Provide the (X, Y) coordinate of the cell's center where the given text is located.  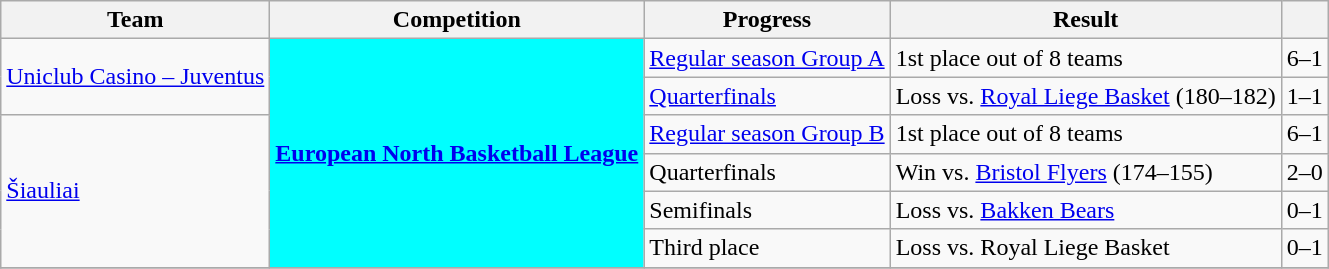
1–1 (1304, 96)
Uniclub Casino – Juventus (136, 77)
Third place (767, 248)
Competition (457, 20)
Progress (767, 20)
Šiauliai (136, 191)
Regular season Group A (767, 58)
Loss vs. Bakken Bears (1086, 210)
Semifinals (767, 210)
2–0 (1304, 172)
Team (136, 20)
Loss vs. Royal Liege Basket (180–182) (1086, 96)
Regular season Group B (767, 134)
European North Basketball League (457, 153)
Win vs. Bristol Flyers (174–155) (1086, 172)
Result (1086, 20)
Loss vs. Royal Liege Basket (1086, 248)
